Find where the given text appears and provide that cell's center as (X, Y) coordinate. 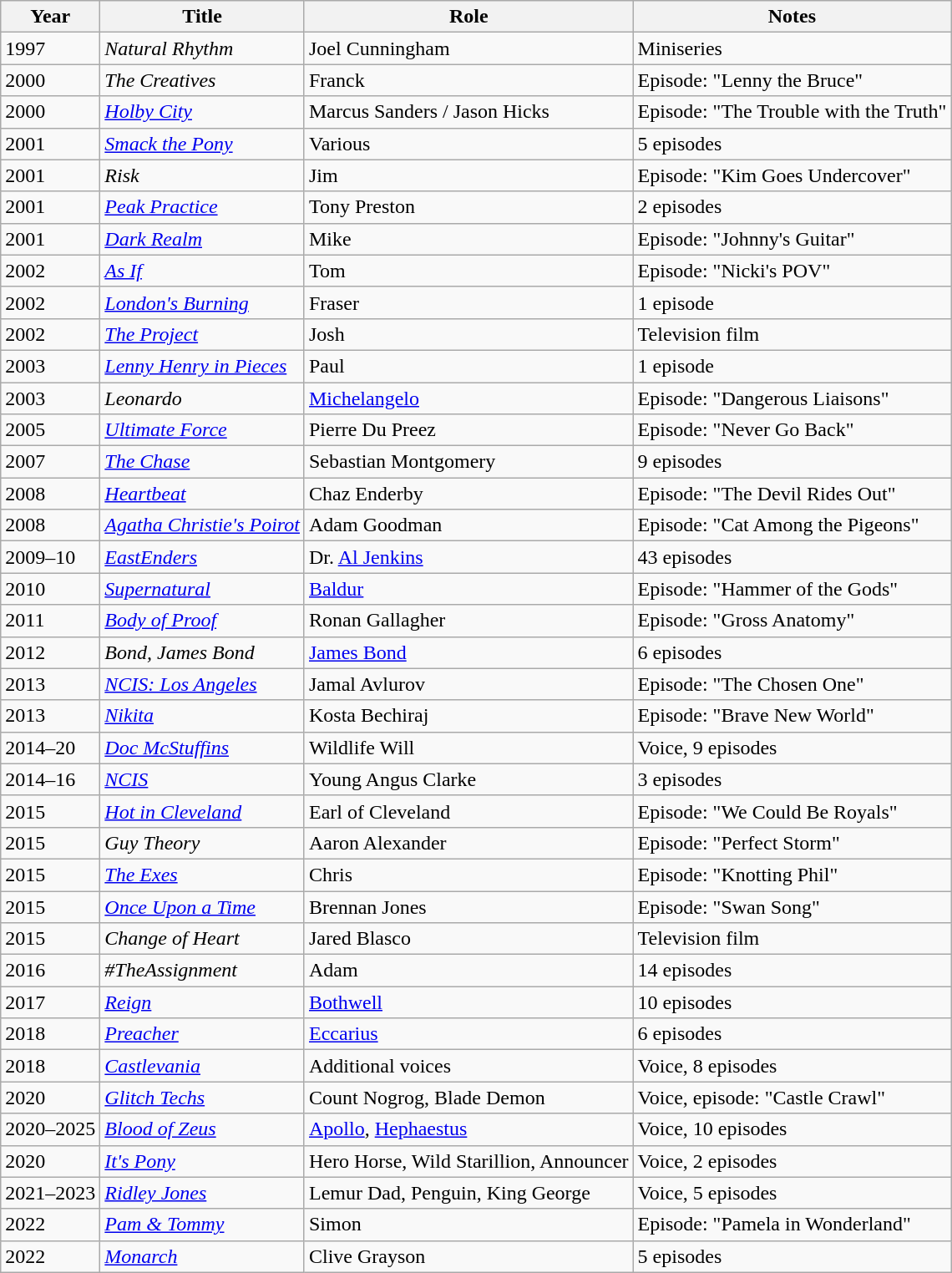
Kosta Bechiraj (468, 716)
2021–2023 (50, 1193)
Ronan Gallagher (468, 621)
Lenny Henry in Pieces (202, 366)
Holby City (202, 112)
Chaz Enderby (468, 494)
2007 (50, 462)
Episode: "The Trouble with the Truth" (792, 112)
Clive Grayson (468, 1256)
Episode: "Swan Song" (792, 906)
Adam Goodman (468, 525)
Episode: "Pamela in Wonderland" (792, 1225)
2014–16 (50, 779)
Episode: "The Chosen One" (792, 684)
Hot in Cleveland (202, 811)
NCIS (202, 779)
2016 (50, 971)
3 episodes (792, 779)
Voice, 10 episodes (792, 1129)
2 episodes (792, 207)
Episode: "Nicki's POV" (792, 271)
Young Angus Clarke (468, 779)
43 episodes (792, 557)
Heartbeat (202, 494)
Adam (468, 971)
2009–10 (50, 557)
Voice, episode: "Castle Crawl" (792, 1098)
Apollo, Hephaestus (468, 1129)
Episode: "Knotting Phil" (792, 875)
Castlevania (202, 1066)
Miniseries (792, 48)
Episode: "Johnny's Guitar" (792, 239)
Chris (468, 875)
Monarch (202, 1256)
Once Upon a Time (202, 906)
Hero Horse, Wild Starillion, Announcer (468, 1161)
Episode: "Kim Goes Undercover" (792, 175)
Pierre Du Preez (468, 430)
Joel Cunningham (468, 48)
9 episodes (792, 462)
Reign (202, 1002)
Voice, 5 episodes (792, 1193)
Ridley Jones (202, 1193)
Baldur (468, 589)
Michelangelo (468, 398)
2011 (50, 621)
Voice, 9 episodes (792, 748)
Various (468, 144)
Wildlife Will (468, 748)
NCIS: Los Angeles (202, 684)
Doc McStuffins (202, 748)
Glitch Techs (202, 1098)
Sebastian Montgomery (468, 462)
14 episodes (792, 971)
The Creatives (202, 80)
Episode: "Hammer of the Gods" (792, 589)
2020–2025 (50, 1129)
EastEnders (202, 557)
Fraser (468, 302)
The Exes (202, 875)
The Chase (202, 462)
2014–20 (50, 748)
Natural Rhythm (202, 48)
Nikita (202, 716)
Episode: "Brave New World" (792, 716)
Marcus Sanders / Jason Hicks (468, 112)
Peak Practice (202, 207)
Episode: "Cat Among the Pigeons" (792, 525)
Preacher (202, 1034)
Jamal Avlurov (468, 684)
Leonardo (202, 398)
Brennan Jones (468, 906)
Supernatural (202, 589)
Dr. Al Jenkins (468, 557)
Tony Preston (468, 207)
Change of Heart (202, 939)
Paul (468, 366)
Episode: "Dangerous Liaisons" (792, 398)
Jared Blasco (468, 939)
Voice, 2 episodes (792, 1161)
It's Pony (202, 1161)
Agatha Christie's Poirot (202, 525)
Smack the Pony (202, 144)
Josh (468, 334)
Additional voices (468, 1066)
1997 (50, 48)
Episode: "Perfect Storm" (792, 843)
Voice, 8 episodes (792, 1066)
Earl of Cleveland (468, 811)
Count Nogrog, Blade Demon (468, 1098)
Jim (468, 175)
Blood of Zeus (202, 1129)
Episode: "The Devil Rides Out" (792, 494)
Aaron Alexander (468, 843)
Role (468, 17)
10 episodes (792, 1002)
Tom (468, 271)
The Project (202, 334)
Episode: "Gross Anatomy" (792, 621)
Eccarius (468, 1034)
As If (202, 271)
Guy Theory (202, 843)
Bothwell (468, 1002)
Risk (202, 175)
Title (202, 17)
Pam & Tommy (202, 1225)
James Bond (468, 652)
Simon (468, 1225)
Lemur Dad, Penguin, King George (468, 1193)
2017 (50, 1002)
Year (50, 17)
Mike (468, 239)
Notes (792, 17)
2012 (50, 652)
Episode: "Lenny the Bruce" (792, 80)
Bond, James Bond (202, 652)
#TheAssignment (202, 971)
2010 (50, 589)
Episode: "We Could Be Royals" (792, 811)
Episode: "Never Go Back" (792, 430)
Dark Realm (202, 239)
Franck (468, 80)
2005 (50, 430)
Body of Proof (202, 621)
Ultimate Force (202, 430)
London's Burning (202, 302)
